Return the (X, Y) coordinate for the center point of the cell that contains the specified text.  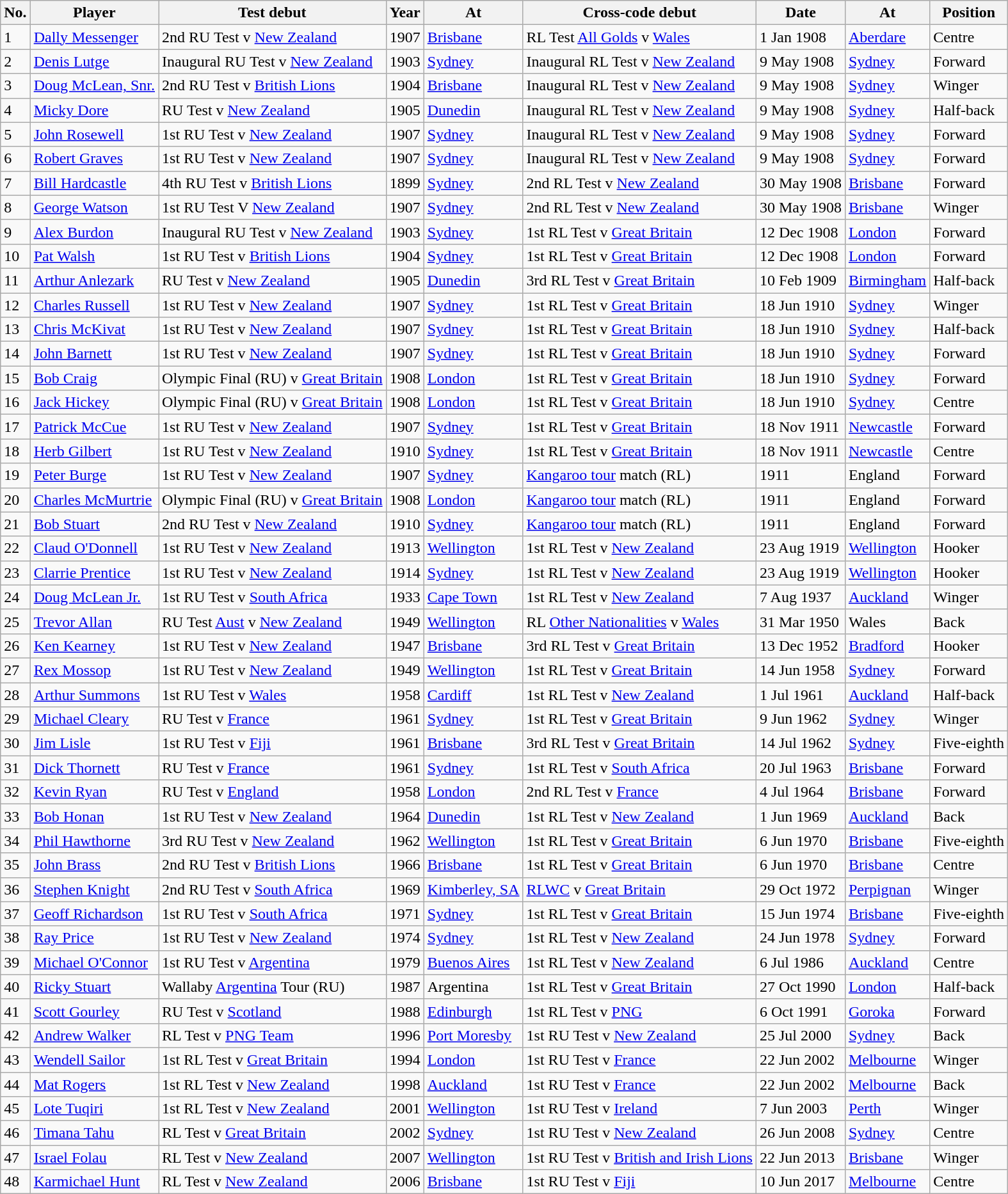
2002 (404, 1133)
7 Jun 2003 (800, 1109)
Wendell Sailor (94, 1060)
1947 (404, 646)
Doug McLean, Snr. (94, 86)
13 Dec 1952 (800, 646)
Aberdare (887, 37)
1st RU Test v British Lions (273, 256)
1913 (404, 548)
12 (15, 305)
Wallaby Argentina Tour (RU) (273, 987)
Perpignan (887, 889)
Birmingham (887, 280)
Arthur Summons (94, 694)
Argentina (474, 987)
Pat Walsh (94, 256)
Patrick McCue (94, 427)
1st RU Test V New Zealand (273, 207)
Ricky Stuart (94, 987)
31 Mar 1950 (800, 621)
1st RL Test v South Africa (639, 768)
16 (15, 402)
47 (15, 1158)
40 (15, 987)
1 (15, 37)
45 (15, 1109)
Denis Lutge (94, 61)
Year (404, 13)
Goroka (887, 1011)
Chris McKivat (94, 330)
RLWC v Great Britain (639, 889)
Clarrie Prentice (94, 573)
1 Jul 1961 (800, 694)
Michael O'Connor (94, 962)
1966 (404, 865)
Andrew Walker (94, 1035)
Charles McMurtrie (94, 500)
1988 (404, 1011)
1914 (404, 573)
Robert Graves (94, 159)
Mat Rogers (94, 1085)
Cardiff (474, 694)
1st RU Test v Argentina (273, 962)
8 (15, 207)
39 (15, 962)
19 (15, 475)
1 Jun 1969 (800, 816)
26 (15, 646)
Lote Tuqiri (94, 1109)
Kimberley, SA (474, 889)
Geoff Richardson (94, 914)
Charles Russell (94, 305)
Player (94, 13)
5 (15, 134)
Alex Burdon (94, 232)
29 (15, 719)
36 (15, 889)
RL Other Nationalities v Wales (639, 621)
4 (15, 110)
Buenos Aires (474, 962)
Rex Mossop (94, 670)
1969 (404, 889)
26 Jun 2008 (800, 1133)
13 (15, 330)
28 (15, 694)
Edinburgh (474, 1011)
1994 (404, 1060)
14 (15, 354)
27 (15, 670)
3rd RU Test v New Zealand (273, 841)
10 (15, 256)
11 (15, 280)
9 Jun 1962 (800, 719)
10 Feb 1909 (800, 280)
John Rosewell (94, 134)
4th RU Test v British Lions (273, 183)
RL Test v Great Britain (273, 1133)
Cape Town (474, 597)
2nd RL Test v France (639, 792)
Israel Folau (94, 1158)
6 (15, 159)
14 Jun 1958 (800, 670)
Herb Gilbert (94, 451)
6 Oct 1991 (800, 1011)
1971 (404, 914)
41 (15, 1011)
RU Test v Scotland (273, 1011)
2006 (404, 1182)
2nd RU Test v South Africa (273, 889)
Dally Messenger (94, 37)
Port Moresby (474, 1035)
2007 (404, 1158)
Timana Tahu (94, 1133)
42 (15, 1035)
Bob Stuart (94, 524)
Micky Dore (94, 110)
27 Oct 1990 (800, 987)
1 Jan 1908 (800, 37)
15 Jun 1974 (800, 914)
29 Oct 1972 (800, 889)
33 (15, 816)
22 Jun 2013 (800, 1158)
2 (15, 61)
38 (15, 938)
RU Test Aust v New Zealand (273, 621)
Ken Kearney (94, 646)
4 Jul 1964 (800, 792)
Stephen Knight (94, 889)
Bob Honan (94, 816)
Perth (887, 1109)
32 (15, 792)
37 (15, 914)
Michael Cleary (94, 719)
1st RU Test v British and Irish Lions (639, 1158)
Ray Price (94, 938)
1st RL Test v PNG (639, 1011)
48 (15, 1182)
RL Test v PNG Team (273, 1035)
30 (15, 744)
Jack Hickey (94, 402)
1933 (404, 597)
Trevor Allan (94, 621)
1899 (404, 183)
24 (15, 597)
Scott Gourley (94, 1011)
Cross-code debut (639, 13)
20 Jul 1963 (800, 768)
14 Jul 1962 (800, 744)
RL Test All Golds v Wales (639, 37)
1st RU Test v Wales (273, 694)
3 (15, 86)
Phil Hawthorne (94, 841)
31 (15, 768)
1st RU Test v Ireland (639, 1109)
Wales (887, 621)
15 (15, 378)
Arthur Anlezark (94, 280)
25 (15, 621)
1964 (404, 816)
Claud O'Donnell (94, 548)
1979 (404, 962)
Bill Hardcastle (94, 183)
2001 (404, 1109)
21 (15, 524)
1974 (404, 938)
Test debut (273, 13)
18 (15, 451)
No. (15, 13)
1996 (404, 1035)
6 Jul 1986 (800, 962)
Peter Burge (94, 475)
1962 (404, 841)
43 (15, 1060)
Karmichael Hunt (94, 1182)
John Brass (94, 865)
7 (15, 183)
17 (15, 427)
24 Jun 1978 (800, 938)
35 (15, 865)
1998 (404, 1085)
46 (15, 1133)
1987 (404, 987)
George Watson (94, 207)
Jim Lisle (94, 744)
Position (969, 13)
Bob Craig (94, 378)
Doug McLean Jr. (94, 597)
10 Jun 2017 (800, 1182)
23 (15, 573)
7 Aug 1937 (800, 597)
44 (15, 1085)
20 (15, 500)
Kevin Ryan (94, 792)
John Barnett (94, 354)
9 (15, 232)
25 Jul 2000 (800, 1035)
Dick Thornett (94, 768)
Bradford (887, 646)
22 (15, 548)
RU Test v England (273, 792)
Date (800, 13)
34 (15, 841)
